Return the (X, Y) coordinate for the center point of the cell that contains the specified text.  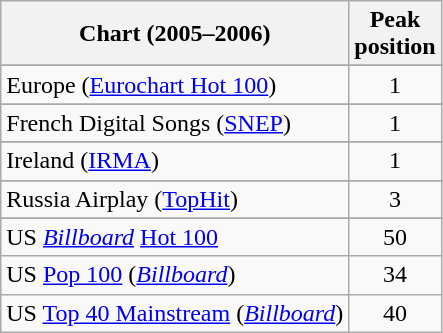
40 (395, 313)
US Pop 100 (Billboard) (175, 275)
Peakposition (395, 34)
US Billboard Hot 100 (175, 237)
Europe (Eurochart Hot 100) (175, 85)
3 (395, 199)
French Digital Songs (SNEP) (175, 123)
Ireland (IRMA) (175, 161)
US Top 40 Mainstream (Billboard) (175, 313)
Russia Airplay (TopHit) (175, 199)
34 (395, 275)
50 (395, 237)
Chart (2005–2006) (175, 34)
